Extract the [X, Y] coordinate from the center of the cell holding the provided text.  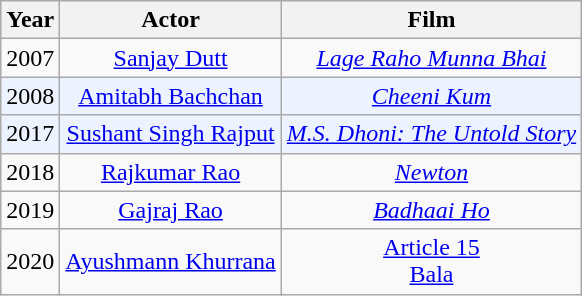
Rajkumar Rao [170, 172]
Sanjay Dutt [170, 58]
2019 [30, 210]
Film [431, 20]
2017 [30, 134]
2020 [30, 262]
Cheeni Kum [431, 96]
Article 15Bala [431, 262]
2007 [30, 58]
2018 [30, 172]
Amitabh Bachchan [170, 96]
M.S. Dhoni: The Untold Story [431, 134]
Ayushmann Khurrana [170, 262]
Year [30, 20]
Lage Raho Munna Bhai [431, 58]
Newton [431, 172]
Badhaai Ho [431, 210]
Gajraj Rao [170, 210]
Actor [170, 20]
Sushant Singh Rajput [170, 134]
2008 [30, 96]
